Locate the cell with the specified text and output its [x, y] center coordinate. 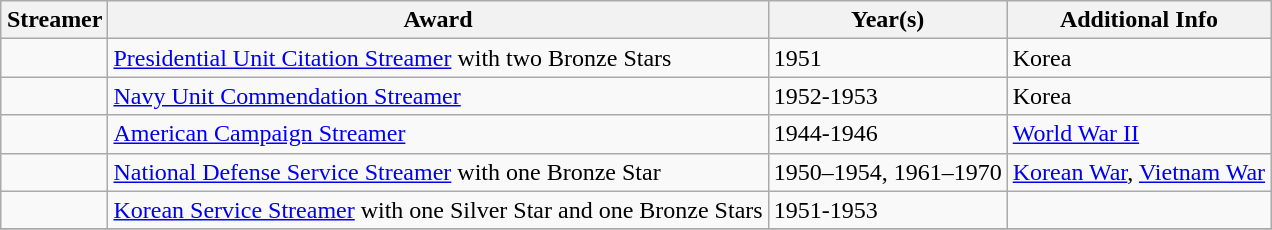
Additional Info [1138, 20]
Korean War, Vietnam War [1138, 172]
Streamer [54, 20]
Navy Unit Commendation Streamer [438, 96]
1950–1954, 1961–1970 [888, 172]
1944-1946 [888, 134]
Year(s) [888, 20]
Korean Service Streamer with one Silver Star and one Bronze Stars [438, 210]
National Defense Service Streamer with one Bronze Star [438, 172]
Presidential Unit Citation Streamer with two Bronze Stars [438, 58]
World War II [1138, 134]
1951-1953 [888, 210]
1952-1953 [888, 96]
1951 [888, 58]
Award [438, 20]
American Campaign Streamer [438, 134]
